Output the (X, Y) coordinate of the center of the cell containing the given text.  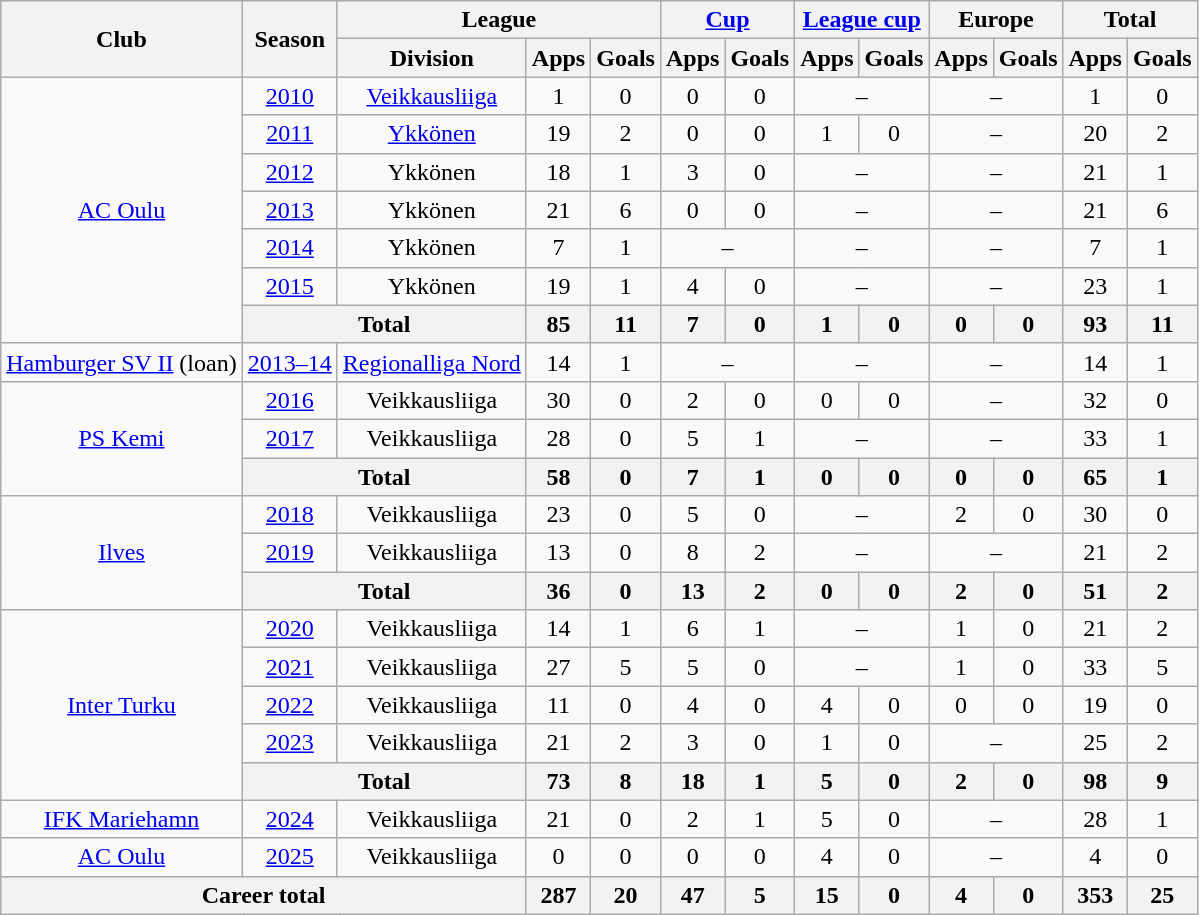
287 (558, 895)
2013 (290, 210)
65 (1095, 477)
2013–14 (290, 362)
Career total (264, 895)
2018 (290, 515)
2010 (290, 96)
PS Kemi (122, 438)
36 (558, 591)
93 (1095, 324)
Ilves (122, 553)
85 (558, 324)
353 (1095, 895)
League cup (862, 20)
2025 (290, 857)
Season (290, 39)
51 (1095, 591)
Regionalliga Nord (432, 362)
47 (692, 895)
2017 (290, 438)
League (498, 20)
2020 (290, 629)
Cup (727, 20)
58 (558, 477)
2014 (290, 248)
15 (827, 895)
2016 (290, 400)
Hamburger SV II (loan) (122, 362)
2012 (290, 172)
2022 (290, 705)
IFK Mariehamn (122, 819)
2024 (290, 819)
2021 (290, 667)
98 (1095, 781)
9 (1162, 781)
2019 (290, 553)
2011 (290, 134)
27 (558, 667)
Europe (996, 20)
32 (1095, 400)
Club (122, 39)
Inter Turku (122, 705)
73 (558, 781)
2023 (290, 743)
2015 (290, 286)
Division (432, 58)
